Output the (x, y) coordinate of the center of the cell containing the given text.  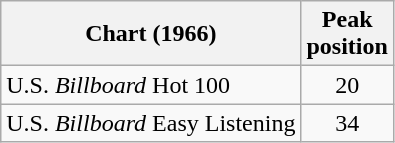
34 (347, 123)
Peakposition (347, 34)
U.S. Billboard Easy Listening (151, 123)
U.S. Billboard Hot 100 (151, 85)
20 (347, 85)
Chart (1966) (151, 34)
